Scan for the cell matching the given text and deliver its [X, Y] coordinate at center. 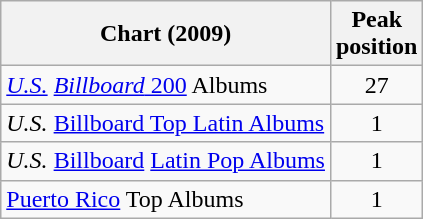
Peakposition [376, 34]
Chart (2009) [166, 34]
27 [376, 85]
U.S. Billboard 200 Albums [166, 85]
U.S. Billboard Top Latin Albums [166, 123]
Puerto Rico Top Albums [166, 199]
U.S. Billboard Latin Pop Albums [166, 161]
